Return (x, y) of the center of cell containing provided text 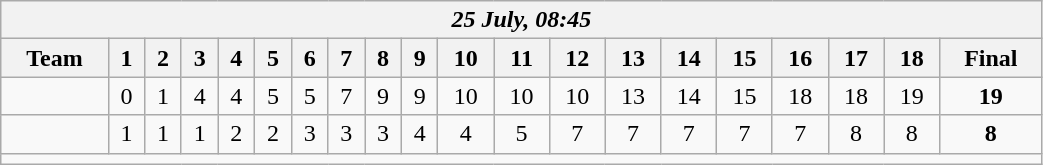
17 (856, 58)
12 (577, 58)
6 (310, 58)
Team (54, 58)
25 July, 08:45 (522, 20)
16 (800, 58)
11 (522, 58)
0 (126, 96)
Final (991, 58)
